Identify which cell holds the provided text, then report its [x, y] central coordinate. 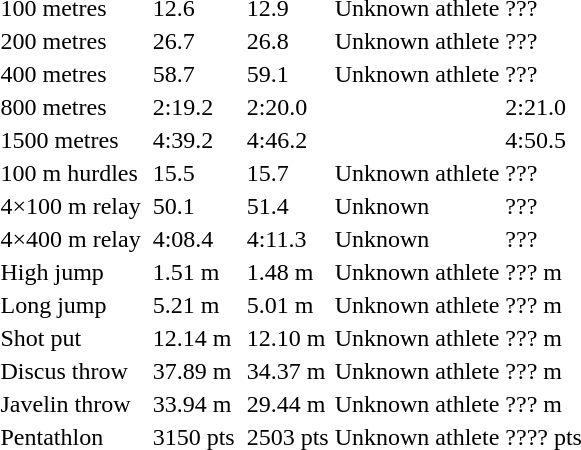
26.8 [288, 41]
34.37 m [288, 371]
51.4 [288, 206]
1.51 m [194, 272]
2:19.2 [194, 107]
15.7 [288, 173]
33.94 m [194, 404]
50.1 [194, 206]
4:39.2 [194, 140]
12.10 m [288, 338]
1.48 m [288, 272]
4:11.3 [288, 239]
12.14 m [194, 338]
59.1 [288, 74]
4:46.2 [288, 140]
29.44 m [288, 404]
58.7 [194, 74]
37.89 m [194, 371]
2:20.0 [288, 107]
5.21 m [194, 305]
5.01 m [288, 305]
15.5 [194, 173]
4:08.4 [194, 239]
26.7 [194, 41]
